From the cell containing the given text, extract its center point as [X, Y] coordinate. 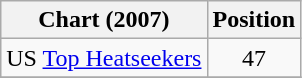
Position [254, 20]
US Top Heatseekers [104, 58]
47 [254, 58]
Chart (2007) [104, 20]
